Find where the given text appears and provide that cell's center as (X, Y) coordinate. 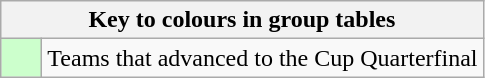
Key to colours in group tables (242, 20)
Teams that advanced to the Cup Quarterfinal (262, 58)
